Pinpoint the cell where the given text exists, returning its [x, y] midpoint coordinate. 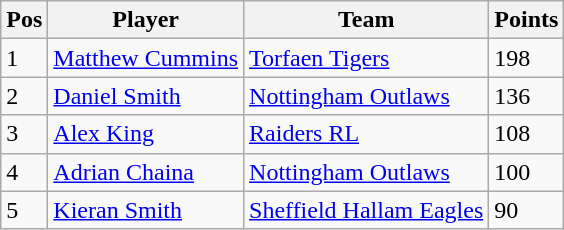
Points [526, 20]
1 [24, 58]
100 [526, 172]
108 [526, 134]
Raiders RL [366, 134]
5 [24, 210]
Kieran Smith [146, 210]
2 [24, 96]
Pos [24, 20]
Daniel Smith [146, 96]
Sheffield Hallam Eagles [366, 210]
4 [24, 172]
Team [366, 20]
136 [526, 96]
Adrian Chaina [146, 172]
3 [24, 134]
Matthew Cummins [146, 58]
Alex King [146, 134]
Player [146, 20]
90 [526, 210]
Torfaen Tigers [366, 58]
198 [526, 58]
